Scan for the cell matching the given text and deliver its (x, y) coordinate at center. 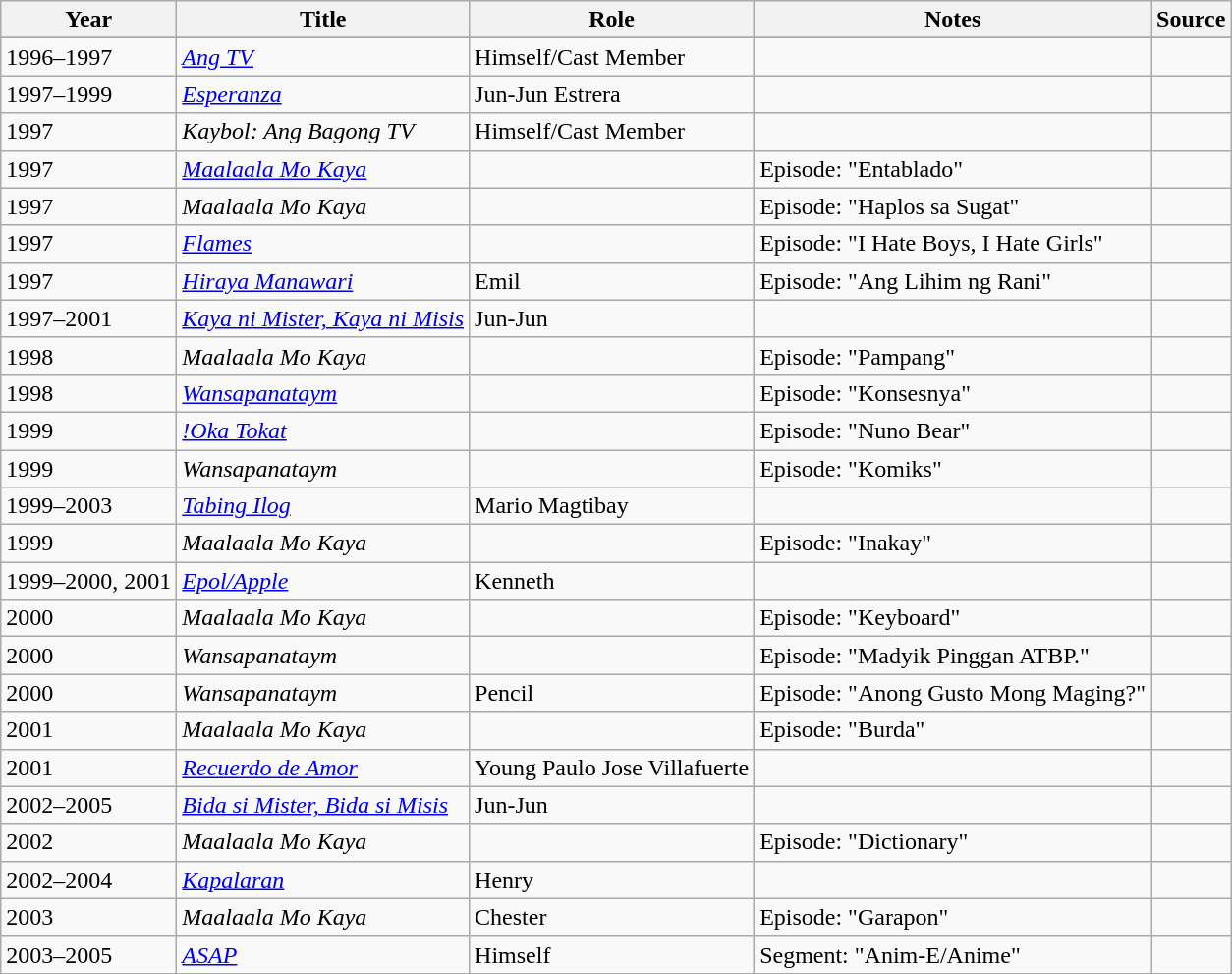
ASAP (323, 954)
2003 (88, 917)
Ang TV (323, 57)
Notes (953, 20)
Hiraya Manawari (323, 281)
Episode: "Pampang" (953, 356)
Episode: "Dictionary" (953, 842)
Episode: "Haplos sa Sugat" (953, 206)
Jun-Jun Estrera (612, 94)
Episode: "Inakay" (953, 544)
Episode: "I Hate Boys, I Hate Girls" (953, 244)
Mario Magtibay (612, 506)
Segment: "Anim-E/Anime" (953, 954)
Flames (323, 244)
2003–2005 (88, 954)
Recuerdo de Amor (323, 768)
2002 (88, 842)
Episode: "Madyik Pinggan ATBP." (953, 656)
Episode: "Konsesnya" (953, 393)
Emil (612, 281)
Kapalaran (323, 880)
Pencil (612, 693)
!Oka Tokat (323, 430)
1999–2000, 2001 (88, 581)
Young Paulo Jose Villafuerte (612, 768)
Episode: "Ang Lihim ng Rani" (953, 281)
Esperanza (323, 94)
2002–2004 (88, 880)
Role (612, 20)
1996–1997 (88, 57)
Kaybol: Ang Bagong TV (323, 132)
Episode: "Burda" (953, 730)
2002–2005 (88, 805)
Episode: "Garapon" (953, 917)
1999–2003 (88, 506)
Title (323, 20)
Year (88, 20)
1997–1999 (88, 94)
Bida si Mister, Bida si Misis (323, 805)
Kaya ni Mister, Kaya ni Misis (323, 318)
Himself (612, 954)
Henry (612, 880)
Episode: "Komiks" (953, 469)
Episode: "Nuno Bear" (953, 430)
Epol/Apple (323, 581)
Episode: "Anong Gusto Mong Maging?" (953, 693)
Episode: "Entablado" (953, 169)
Tabing Ilog (323, 506)
Kenneth (612, 581)
1997–2001 (88, 318)
Episode: "Keyboard" (953, 618)
Chester (612, 917)
Source (1191, 20)
